Determine the [x, y] coordinate at the center of the cell enclosing the given text.  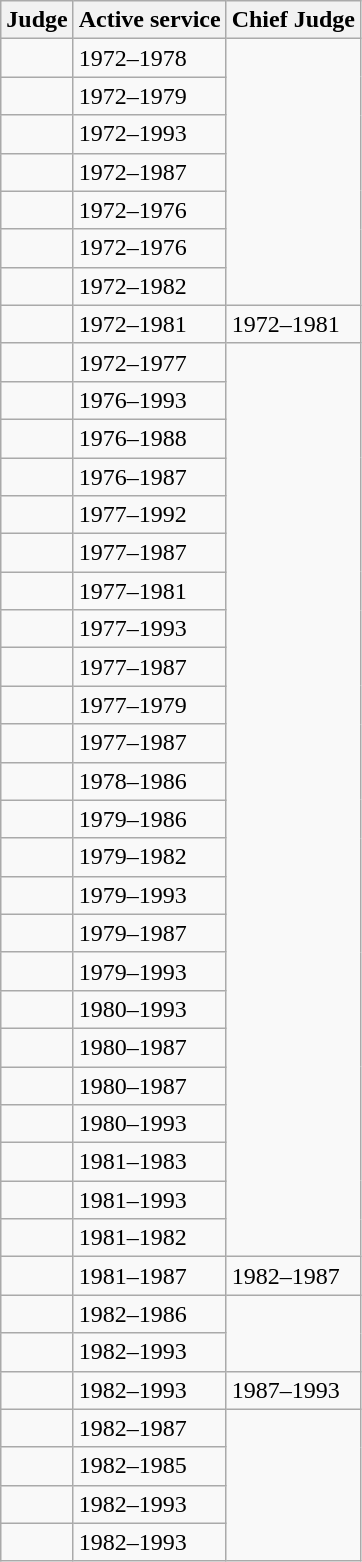
1987–1993 [293, 1390]
1972–1993 [150, 134]
1982–1986 [150, 1314]
1978–1986 [150, 781]
1979–1982 [150, 857]
1977–1993 [150, 629]
Active service [150, 20]
1976–1993 [150, 400]
1972–1978 [150, 58]
1976–1987 [150, 477]
1981–1993 [150, 1200]
1972–1979 [150, 96]
1981–1982 [150, 1238]
1972–1977 [150, 362]
1976–1988 [150, 438]
1981–1987 [150, 1276]
1979–1987 [150, 933]
1977–1992 [150, 515]
1977–1981 [150, 591]
1979–1986 [150, 819]
Judge [37, 20]
1977–1979 [150, 705]
1972–1987 [150, 172]
1972–1982 [150, 286]
1982–1985 [150, 1466]
1981–1983 [150, 1162]
Chief Judge [293, 20]
